For the text-containing cell, return its midpoint in (X, Y) coordinate format. 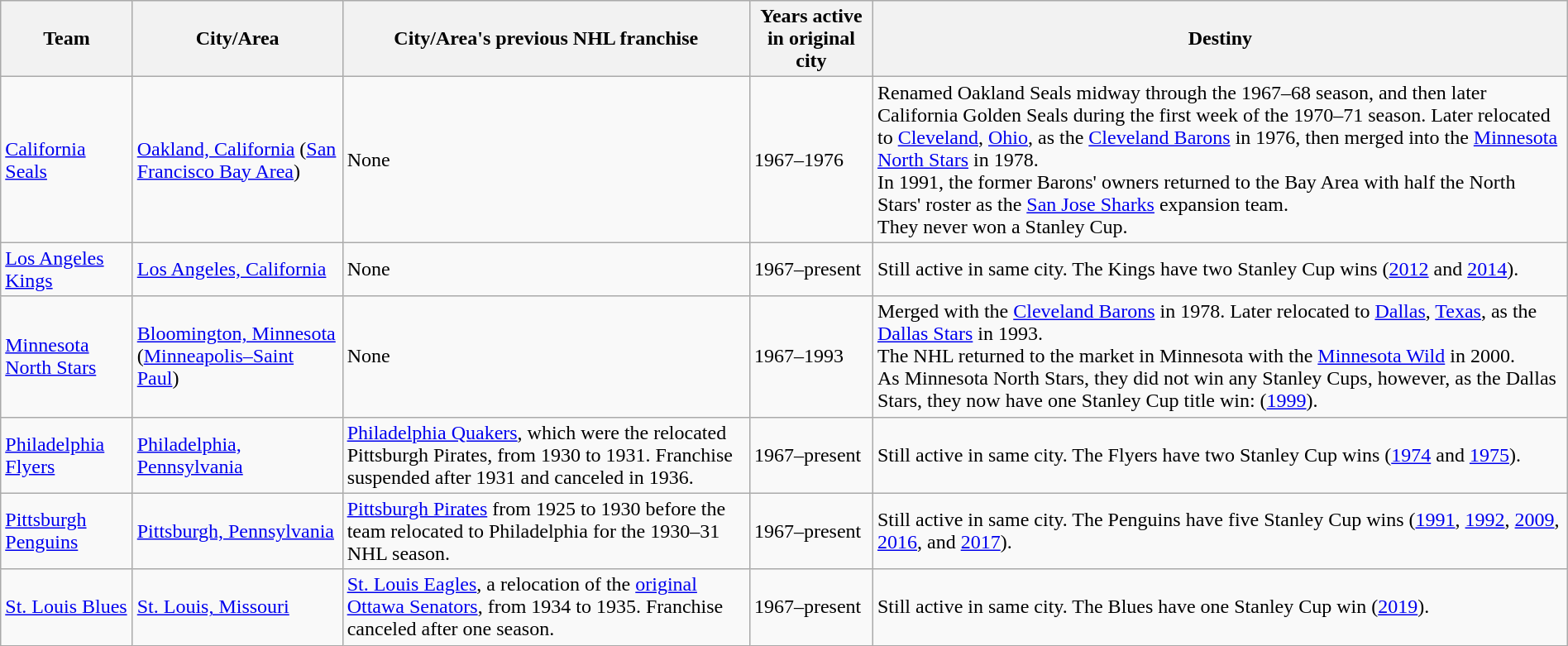
1967–1993 (810, 356)
Philadelphia, Pennsylvania (237, 455)
City/Area (237, 39)
Pittsburgh Pirates from 1925 to 1930 before the team relocated to Philadelphia for the 1930–31 NHL season. (546, 531)
Still active in same city. The Penguins have five Stanley Cup wins (1991, 1992, 2009, 2016, and 2017). (1220, 531)
St. Louis, Missouri (237, 607)
Team (66, 39)
Oakland, California (San Francisco Bay Area) (237, 160)
Bloomington, Minnesota (Minneapolis–Saint Paul) (237, 356)
Philadelphia Flyers (66, 455)
Pittsburgh Penguins (66, 531)
1967–1976 (810, 160)
St. Louis Blues (66, 607)
Minnesota North Stars (66, 356)
Still active in same city. The Blues have one Stanley Cup win (2019). (1220, 607)
Still active in same city. The Flyers have two Stanley Cup wins (1974 and 1975). (1220, 455)
City/Area's previous NHL franchise (546, 39)
Years active in original city (810, 39)
Philadelphia Quakers, which were the relocated Pittsburgh Pirates, from 1930 to 1931. Franchise suspended after 1931 and canceled in 1936. (546, 455)
Pittsburgh, Pennsylvania (237, 531)
Los Angeles Kings (66, 270)
St. Louis Eagles, a relocation of the original Ottawa Senators, from 1934 to 1935. Franchise canceled after one season. (546, 607)
Destiny (1220, 39)
California Seals (66, 160)
Los Angeles, California (237, 270)
Still active in same city. The Kings have two Stanley Cup wins (2012 and 2014). (1220, 270)
